For the text-containing cell, return its midpoint in (X, Y) coordinate format. 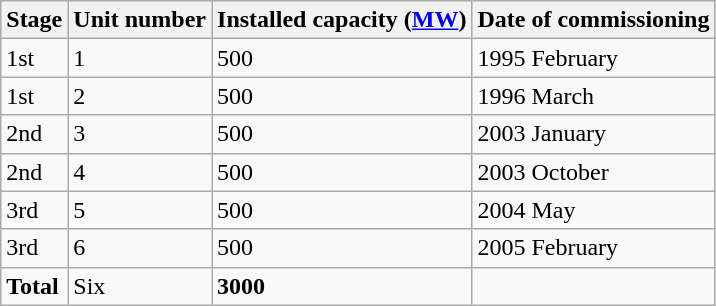
3 (140, 134)
1995 February (594, 58)
3000 (342, 286)
2 (140, 96)
6 (140, 248)
Stage (34, 20)
1 (140, 58)
Installed capacity (MW) (342, 20)
2005 February (594, 248)
2003 January (594, 134)
2004 May (594, 210)
Date of commissioning (594, 20)
2003 October (594, 172)
4 (140, 172)
Total (34, 286)
Six (140, 286)
1996 March (594, 96)
5 (140, 210)
Unit number (140, 20)
